Pinpoint the cell where the given text exists, returning its (x, y) midpoint coordinate. 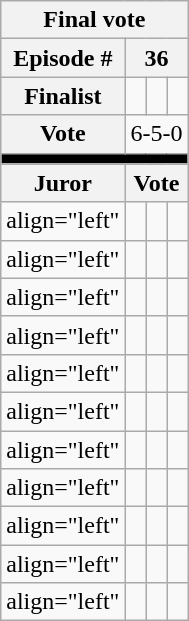
Final vote (94, 20)
Finalist (63, 96)
Juror (63, 183)
6-5-0 (156, 134)
Episode # (63, 58)
36 (156, 58)
